Return the (x, y) coordinate for the center point of the cell that contains the specified text.  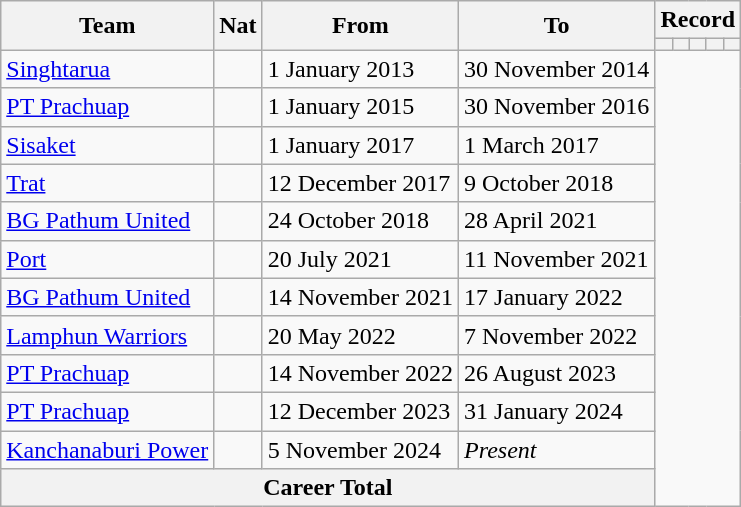
1 January 2013 (360, 69)
1 March 2017 (557, 145)
Record (698, 20)
30 November 2016 (557, 107)
20 July 2021 (360, 259)
Lamphun Warriors (108, 335)
Sisaket (108, 145)
26 August 2023 (557, 373)
12 December 2023 (360, 411)
24 October 2018 (360, 221)
Port (108, 259)
Present (557, 449)
Trat (108, 183)
11 November 2021 (557, 259)
14 November 2021 (360, 297)
14 November 2022 (360, 373)
Singhtarua (108, 69)
Career Total (328, 488)
31 January 2024 (557, 411)
17 January 2022 (557, 297)
20 May 2022 (360, 335)
Nat (238, 26)
From (360, 26)
9 October 2018 (557, 183)
Team (108, 26)
7 November 2022 (557, 335)
12 December 2017 (360, 183)
1 January 2017 (360, 145)
To (557, 26)
30 November 2014 (557, 69)
Kanchanaburi Power (108, 449)
1 January 2015 (360, 107)
5 November 2024 (360, 449)
28 April 2021 (557, 221)
